Find where the given text appears and provide that cell's center as [x, y] coordinate. 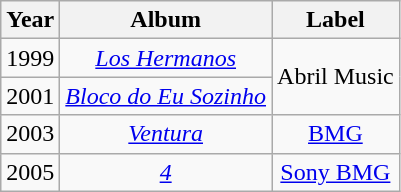
2001 [30, 96]
BMG [336, 134]
4 [166, 172]
2003 [30, 134]
2005 [30, 172]
1999 [30, 58]
Ventura [166, 134]
Label [336, 20]
Sony BMG [336, 172]
Bloco do Eu Sozinho [166, 96]
Los Hermanos [166, 58]
Year [30, 20]
Album [166, 20]
Abril Music [336, 77]
